Return [X, Y] of the center of cell containing provided text 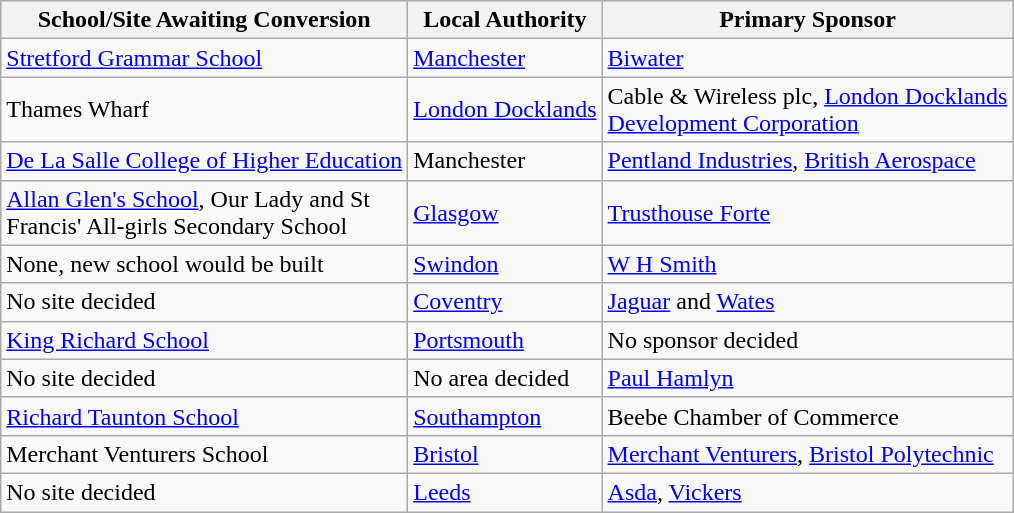
Southampton [505, 416]
Leeds [505, 492]
Trusthouse Forte [808, 212]
Pentland Industries, British Aerospace [808, 161]
Coventry [505, 302]
De La Salle College of Higher Education [204, 161]
Glasgow [505, 212]
Stretford Grammar School [204, 58]
No area decided [505, 378]
School/Site Awaiting Conversion [204, 20]
London Docklands [505, 110]
Bristol [505, 454]
Local Authority [505, 20]
Biwater [808, 58]
Allan Glen's School, Our Lady and StFrancis' All-girls Secondary School [204, 212]
Portsmouth [505, 340]
W H Smith [808, 264]
Thames Wharf [204, 110]
Paul Hamlyn [808, 378]
Cable & Wireless plc, London DocklandsDevelopment Corporation [808, 110]
Merchant Venturers School [204, 454]
Asda, Vickers [808, 492]
Jaguar and Wates [808, 302]
Richard Taunton School [204, 416]
Primary Sponsor [808, 20]
Swindon [505, 264]
Merchant Venturers, Bristol Polytechnic [808, 454]
Beebe Chamber of Commerce [808, 416]
None, new school would be built [204, 264]
No sponsor decided [808, 340]
King Richard School [204, 340]
